Identify which cell holds the provided text, then report its (X, Y) central coordinate. 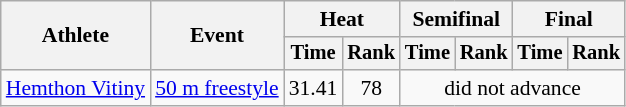
Semifinal (456, 19)
50 m freestyle (217, 88)
Heat (342, 19)
31.41 (314, 88)
Athlete (76, 36)
Hemthon Vitiny (76, 88)
did not advance (512, 88)
78 (371, 88)
Final (569, 19)
Event (217, 36)
